Provide the [X, Y] coordinate of the cell's center where the given text is located.  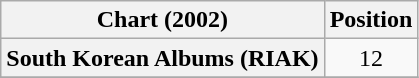
12 [371, 58]
Chart (2002) [162, 20]
Position [371, 20]
South Korean Albums (RIAK) [162, 58]
